Scan for the cell matching the given text and deliver its [x, y] coordinate at center. 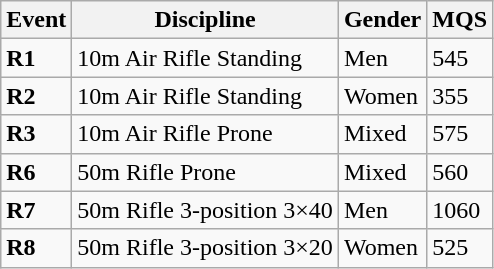
R6 [36, 172]
525 [460, 248]
Event [36, 20]
355 [460, 96]
R1 [36, 58]
R7 [36, 210]
R3 [36, 134]
1060 [460, 210]
560 [460, 172]
MQS [460, 20]
Discipline [206, 20]
50m Rifle 3-position 3×40 [206, 210]
50m Rifle 3-position 3×20 [206, 248]
R2 [36, 96]
545 [460, 58]
10m Air Rifle Prone [206, 134]
50m Rifle Prone [206, 172]
R8 [36, 248]
575 [460, 134]
Gender [382, 20]
